Detect which cell encompasses the target text, then output its (X, Y) center coordinate. 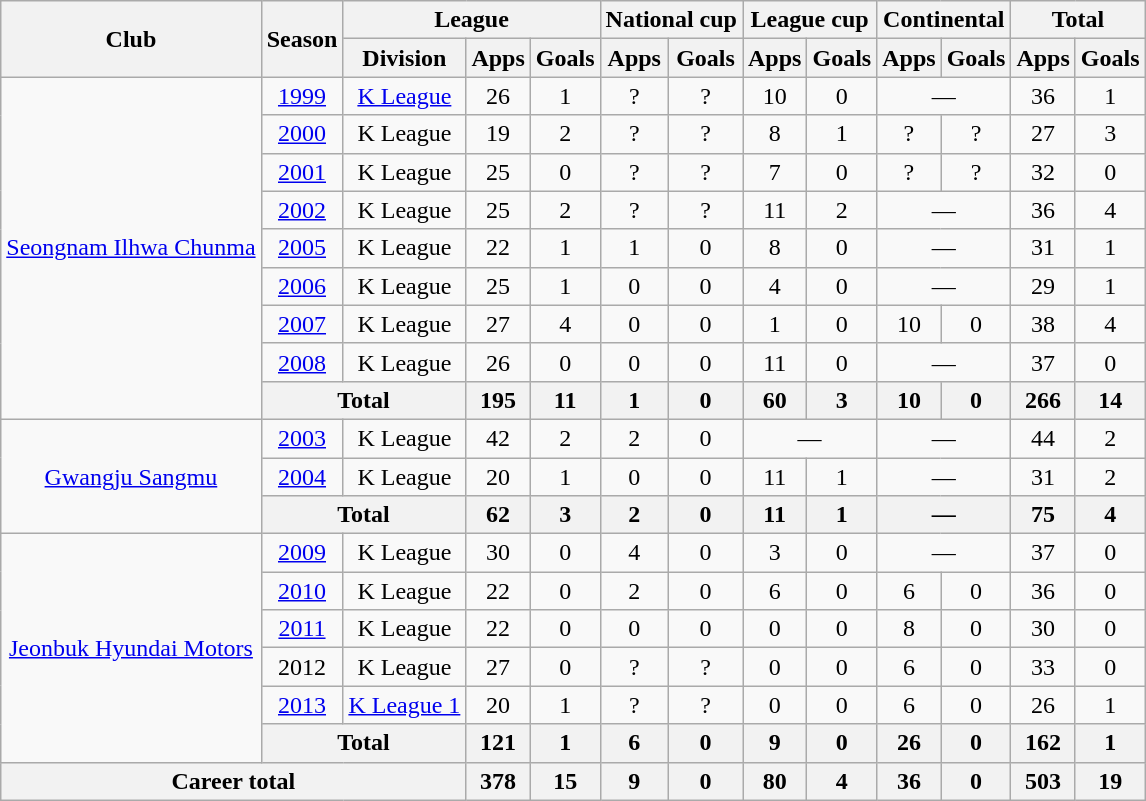
7 (774, 172)
60 (774, 400)
2009 (302, 553)
2003 (302, 438)
62 (498, 515)
195 (498, 400)
Seongnam Ilhwa Chunma (131, 248)
K League 1 (404, 705)
2010 (302, 591)
2007 (302, 324)
2011 (302, 629)
32 (1043, 172)
Division (404, 58)
80 (774, 781)
2001 (302, 172)
2005 (302, 248)
2012 (302, 667)
42 (498, 438)
44 (1043, 438)
1999 (302, 96)
League (472, 20)
2000 (302, 134)
Gwangju Sangmu (131, 476)
2008 (302, 362)
75 (1043, 515)
2013 (302, 705)
League cup (809, 20)
14 (1110, 400)
Career total (234, 781)
33 (1043, 667)
National cup (671, 20)
503 (1043, 781)
Jeonbuk Hyundai Motors (131, 648)
162 (1043, 743)
266 (1043, 400)
38 (1043, 324)
121 (498, 743)
2006 (302, 286)
2002 (302, 210)
Club (131, 39)
378 (498, 781)
2004 (302, 477)
15 (565, 781)
Continental (944, 20)
Season (302, 39)
29 (1043, 286)
